From the cell containing the given text, extract its center point as [X, Y] coordinate. 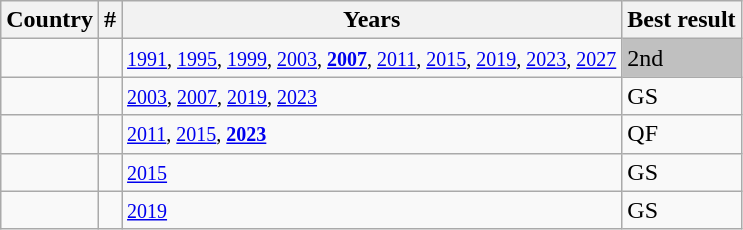
2015 [372, 172]
Country [50, 20]
# [110, 20]
2nd [682, 58]
2003, 2007, 2019, 2023 [372, 96]
2011, 2015, 2023 [372, 134]
QF [682, 134]
2019 [372, 210]
Best result [682, 20]
1991, 1995, 1999, 2003, 2007, 2011, 2015, 2019, 2023, 2027 [372, 58]
Years [372, 20]
